Search for the cell housing the specified text and yield its [x, y] center coordinate. 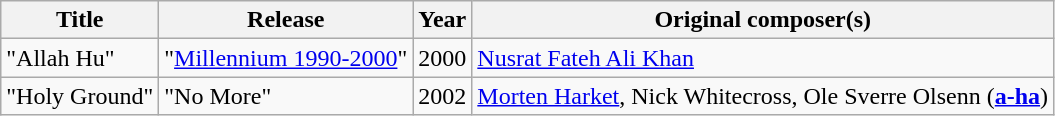
"Holy Ground" [80, 96]
"No More" [286, 96]
"Millennium 1990-2000" [286, 58]
Year [442, 20]
2000 [442, 58]
2002 [442, 96]
Nusrat Fateh Ali Khan [763, 58]
Title [80, 20]
Morten Harket, Nick Whitecross, Ole Sverre Olsenn (a-ha) [763, 96]
Release [286, 20]
Original composer(s) [763, 20]
"Allah Hu" [80, 58]
